Locate the cell with the specified text and output its [x, y] center coordinate. 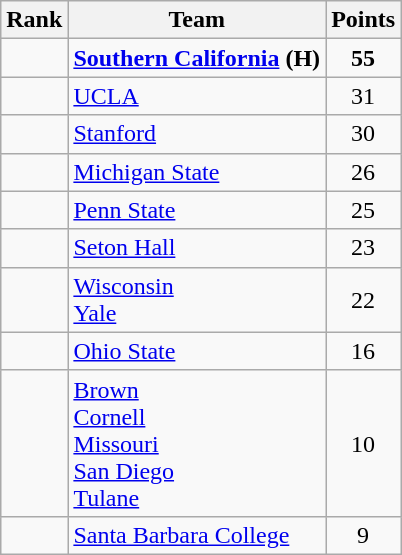
BrownCornellMissouriSan DiegoTulane [197, 443]
25 [364, 210]
Southern California (H) [197, 58]
Team [197, 20]
Michigan State [197, 172]
Seton Hall [197, 248]
23 [364, 248]
30 [364, 134]
31 [364, 96]
Santa Barbara College [197, 535]
55 [364, 58]
UCLA [197, 96]
22 [364, 300]
Points [364, 20]
Ohio State [197, 351]
Stanford [197, 134]
WisconsinYale [197, 300]
9 [364, 535]
26 [364, 172]
Penn State [197, 210]
16 [364, 351]
10 [364, 443]
Rank [34, 20]
